Locate the cell with the specified text and output its [X, Y] center coordinate. 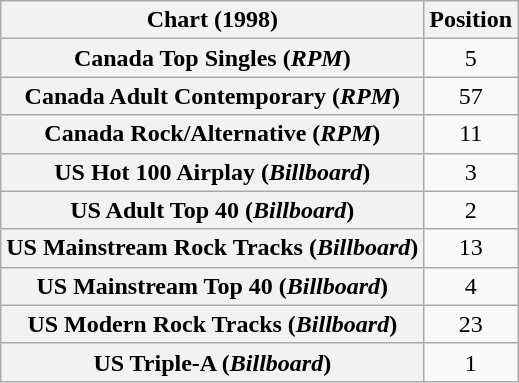
Canada Adult Contemporary (RPM) [212, 96]
13 [471, 248]
US Modern Rock Tracks (Billboard) [212, 324]
3 [471, 172]
4 [471, 286]
57 [471, 96]
US Adult Top 40 (Billboard) [212, 210]
Canada Top Singles (RPM) [212, 58]
5 [471, 58]
2 [471, 210]
US Hot 100 Airplay (Billboard) [212, 172]
US Mainstream Top 40 (Billboard) [212, 286]
Position [471, 20]
1 [471, 362]
11 [471, 134]
23 [471, 324]
US Triple-A (Billboard) [212, 362]
US Mainstream Rock Tracks (Billboard) [212, 248]
Chart (1998) [212, 20]
Canada Rock/Alternative (RPM) [212, 134]
